Scan for the cell matching the given text and deliver its (x, y) coordinate at center. 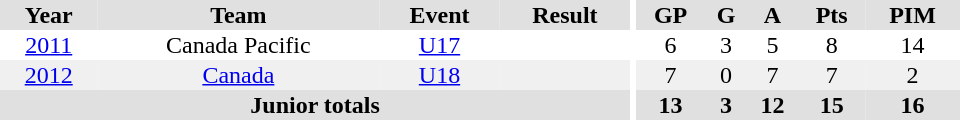
U17 (439, 45)
8 (832, 45)
14 (912, 45)
2011 (48, 45)
Canada Pacific (238, 45)
Canada (238, 75)
A (773, 15)
Result (566, 15)
2012 (48, 75)
G (726, 15)
15 (832, 105)
12 (773, 105)
5 (773, 45)
2 (912, 75)
PIM (912, 15)
Team (238, 15)
Year (48, 15)
13 (670, 105)
16 (912, 105)
U18 (439, 75)
Event (439, 15)
GP (670, 15)
Junior totals (315, 105)
0 (726, 75)
Pts (832, 15)
6 (670, 45)
